Detect which cell encompasses the target text, then output its (X, Y) center coordinate. 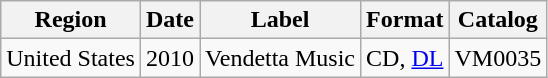
Region (71, 20)
Date (170, 20)
United States (71, 58)
Label (280, 20)
CD, DL (405, 58)
Format (405, 20)
Vendetta Music (280, 58)
Catalog (498, 20)
VM0035 (498, 58)
2010 (170, 58)
